Extract the (X, Y) coordinate from the center of the cell holding the provided text.  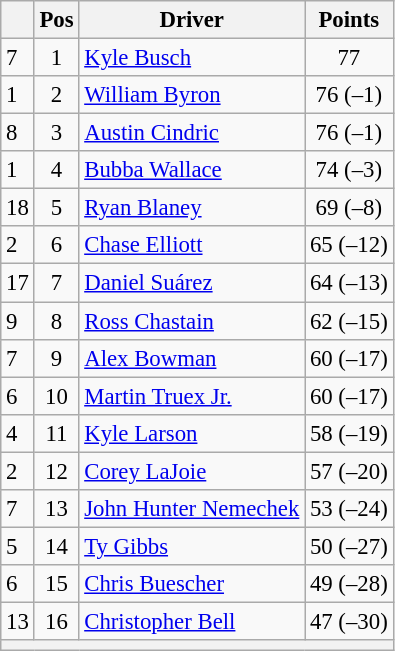
Bubba Wallace (192, 170)
64 (–13) (349, 283)
58 (–19) (349, 433)
18 (18, 208)
Ty Gibbs (192, 546)
Pos (56, 20)
Kyle Busch (192, 58)
Alex Bowman (192, 358)
Christopher Bell (192, 621)
77 (349, 58)
Daniel Suárez (192, 283)
John Hunter Nemechek (192, 509)
53 (–24) (349, 509)
Kyle Larson (192, 433)
William Byron (192, 95)
Ryan Blaney (192, 208)
Chase Elliott (192, 245)
Points (349, 20)
57 (–20) (349, 471)
Ross Chastain (192, 321)
10 (56, 396)
74 (–3) (349, 170)
3 (56, 133)
12 (56, 471)
Martin Truex Jr. (192, 396)
15 (56, 584)
65 (–12) (349, 245)
Chris Buescher (192, 584)
16 (56, 621)
Austin Cindric (192, 133)
69 (–8) (349, 208)
50 (–27) (349, 546)
Driver (192, 20)
14 (56, 546)
49 (–28) (349, 584)
17 (18, 283)
47 (–30) (349, 621)
11 (56, 433)
62 (–15) (349, 321)
Corey LaJoie (192, 471)
